Locate the cell with the specified text and output its (x, y) center coordinate. 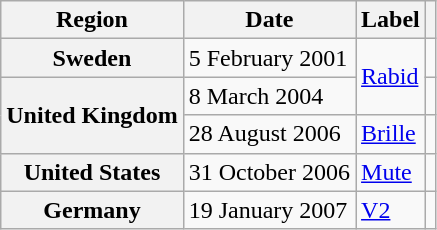
Germany (92, 210)
Brille (391, 134)
5 February 2001 (269, 58)
19 January 2007 (269, 210)
Label (391, 20)
31 October 2006 (269, 172)
Region (92, 20)
United States (92, 172)
Rabid (391, 77)
V2 (391, 210)
8 March 2004 (269, 96)
Sweden (92, 58)
United Kingdom (92, 115)
Date (269, 20)
Mute (391, 172)
28 August 2006 (269, 134)
